Return (x, y) of the center of cell containing provided text 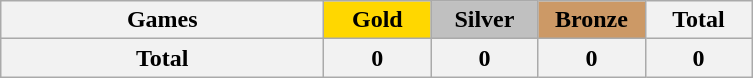
Bronze (592, 20)
Silver (484, 20)
Games (162, 20)
Gold (378, 20)
